Find where the given text appears and provide that cell's center as (X, Y) coordinate. 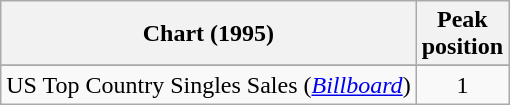
1 (462, 85)
Peakposition (462, 34)
US Top Country Singles Sales (Billboard) (208, 85)
Chart (1995) (208, 34)
